Search for the cell housing the specified text and yield its (x, y) center coordinate. 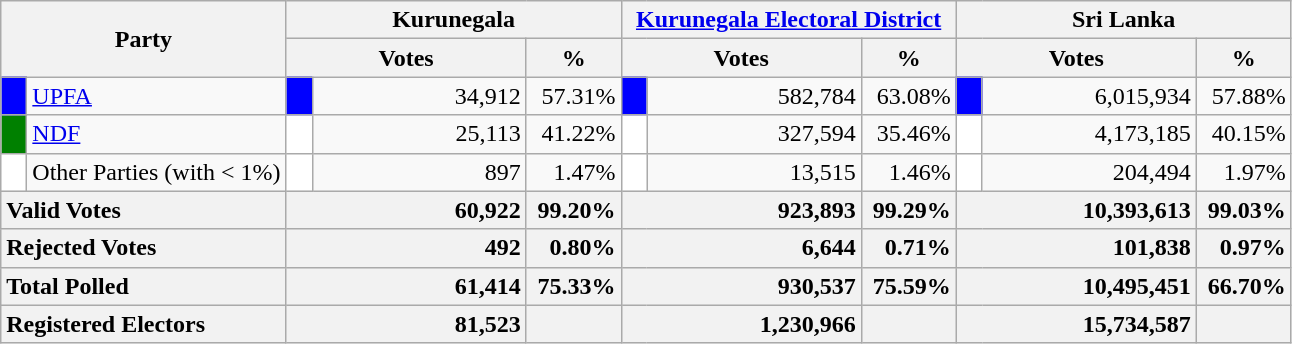
34,912 (419, 96)
99.20% (574, 210)
101,838 (1076, 248)
4,173,185 (1089, 134)
582,784 (754, 96)
897 (419, 172)
Valid Votes (144, 210)
204,494 (1089, 172)
923,893 (741, 210)
492 (406, 248)
66.70% (1244, 286)
Kurunegala Electoral District (788, 20)
57.88% (1244, 96)
1,230,966 (741, 324)
99.03% (1244, 210)
Party (144, 39)
930,537 (741, 286)
0.97% (1244, 248)
75.59% (908, 286)
Total Polled (144, 286)
10,495,451 (1076, 286)
0.80% (574, 248)
63.08% (908, 96)
60,922 (406, 210)
NDF (156, 134)
6,015,934 (1089, 96)
99.29% (908, 210)
1.46% (908, 172)
1.97% (1244, 172)
327,594 (754, 134)
Other Parties (with < 1%) (156, 172)
13,515 (754, 172)
6,644 (741, 248)
57.31% (574, 96)
Kurunegala (454, 20)
75.33% (574, 286)
Registered Electors (144, 324)
0.71% (908, 248)
25,113 (419, 134)
81,523 (406, 324)
10,393,613 (1076, 210)
Sri Lanka (1124, 20)
UPFA (156, 96)
61,414 (406, 286)
41.22% (574, 134)
1.47% (574, 172)
Rejected Votes (144, 248)
15,734,587 (1076, 324)
35.46% (908, 134)
40.15% (1244, 134)
